Return the [X, Y] coordinate for the center point of the cell that contains the specified text.  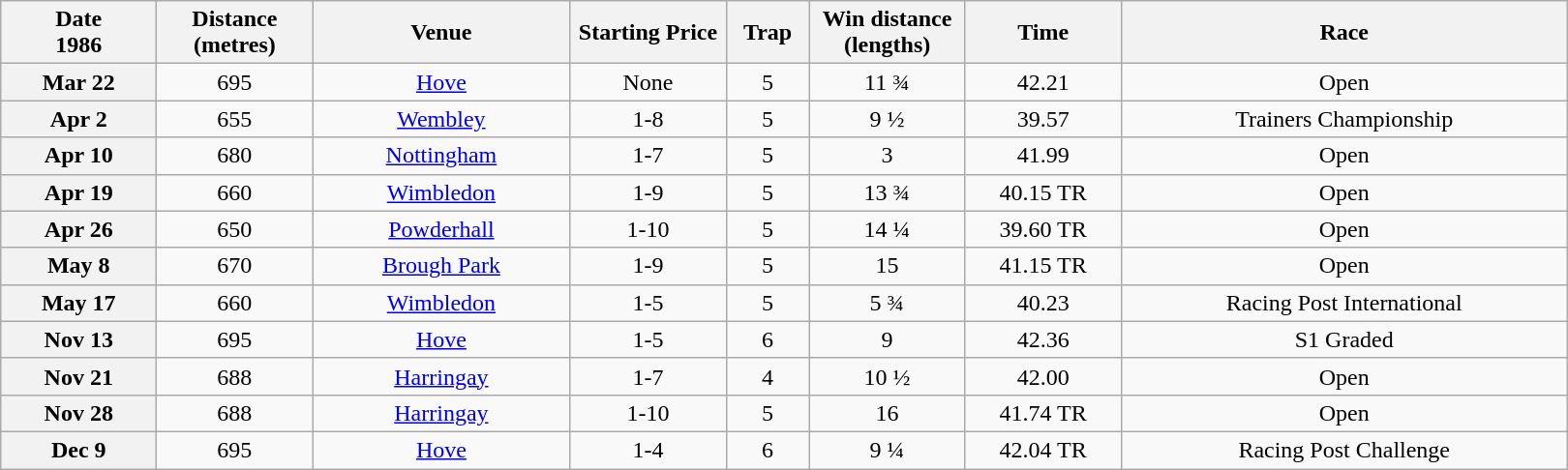
Racing Post Challenge [1343, 450]
41.99 [1043, 156]
16 [887, 413]
Apr 26 [79, 229]
May 17 [79, 303]
41.15 TR [1043, 266]
Apr 10 [79, 156]
Apr 19 [79, 192]
670 [234, 266]
Mar 22 [79, 82]
S1 Graded [1343, 339]
Nov 28 [79, 413]
650 [234, 229]
10 ½ [887, 376]
Starting Price [648, 33]
Venue [441, 33]
Time [1043, 33]
Racing Post International [1343, 303]
Date1986 [79, 33]
Apr 2 [79, 119]
42.00 [1043, 376]
5 ¾ [887, 303]
Win distance (lengths) [887, 33]
13 ¾ [887, 192]
39.57 [1043, 119]
Distance(metres) [234, 33]
39.60 TR [1043, 229]
Wembley [441, 119]
655 [234, 119]
680 [234, 156]
Nov 13 [79, 339]
41.74 TR [1043, 413]
40.23 [1043, 303]
1-4 [648, 450]
3 [887, 156]
42.04 TR [1043, 450]
40.15 TR [1043, 192]
9 ¼ [887, 450]
Trap [768, 33]
Nottingham [441, 156]
Brough Park [441, 266]
Race [1343, 33]
9 ½ [887, 119]
Nov 21 [79, 376]
1-8 [648, 119]
14 ¼ [887, 229]
9 [887, 339]
Trainers Championship [1343, 119]
42.36 [1043, 339]
Dec 9 [79, 450]
11 ¾ [887, 82]
42.21 [1043, 82]
4 [768, 376]
15 [887, 266]
None [648, 82]
May 8 [79, 266]
Powderhall [441, 229]
